Locate the cell with the specified text and output its (x, y) center coordinate. 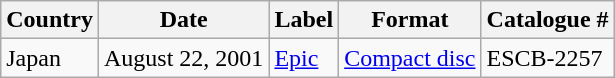
Catalogue # (548, 20)
Format (410, 20)
August 22, 2001 (183, 58)
ESCB-2257 (548, 58)
Epic (304, 58)
Date (183, 20)
Japan (50, 58)
Compact disc (410, 58)
Label (304, 20)
Country (50, 20)
